From the cell containing the given text, extract its center point as [x, y] coordinate. 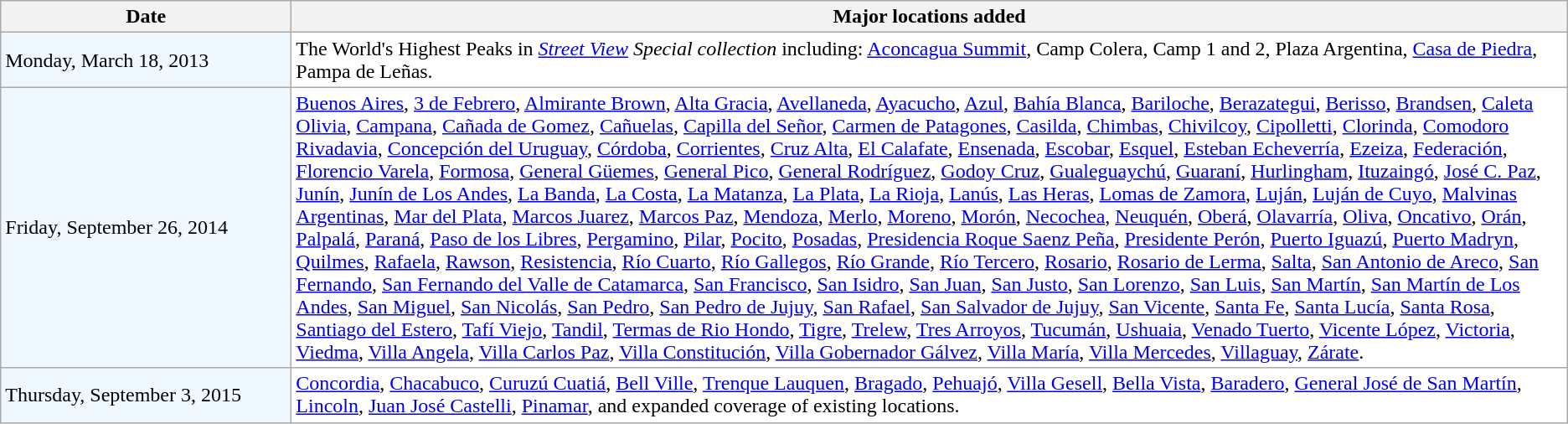
Major locations added [930, 17]
Friday, September 26, 2014 [146, 228]
Monday, March 18, 2013 [146, 60]
Date [146, 17]
Thursday, September 3, 2015 [146, 396]
